From the cell containing the given text, extract its center point as (x, y) coordinate. 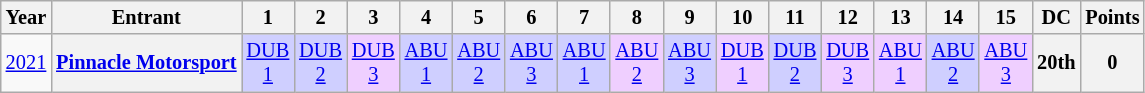
Entrant (146, 17)
15 (1006, 17)
2 (320, 17)
11 (796, 17)
13 (900, 17)
Points (1112, 17)
12 (848, 17)
20th (1056, 63)
8 (636, 17)
2021 (26, 63)
5 (478, 17)
Pinnacle Motorsport (146, 63)
4 (426, 17)
9 (690, 17)
7 (584, 17)
14 (954, 17)
10 (742, 17)
Year (26, 17)
0 (1112, 63)
3 (374, 17)
6 (532, 17)
1 (268, 17)
DC (1056, 17)
